Locate the cell with the specified text and output its (x, y) center coordinate. 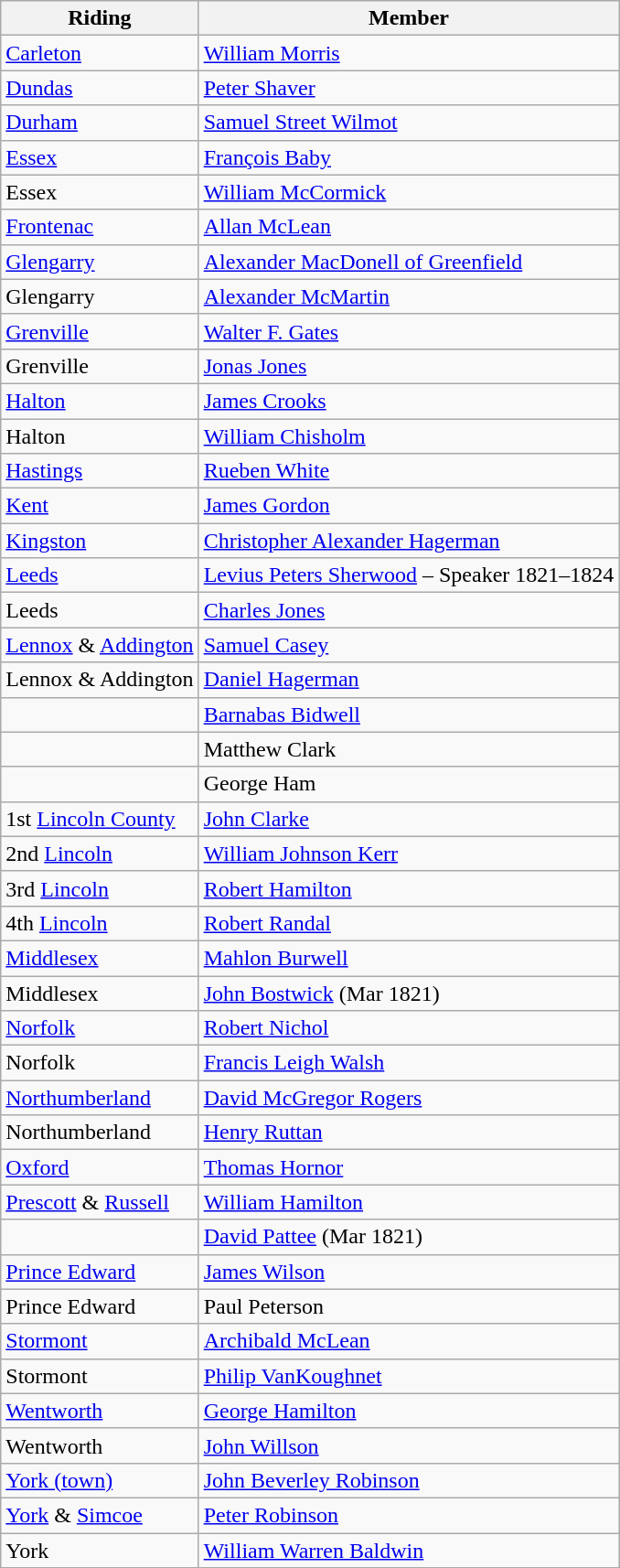
Henry Ruttan (409, 1133)
Jonas Jones (409, 366)
Paul Peterson (409, 1306)
James Wilson (409, 1272)
Carleton (100, 53)
Peter Shaver (409, 88)
Prescott & Russell (100, 1202)
Walter F. Gates (409, 331)
Allan McLean (409, 227)
David Pattee (Mar 1821) (409, 1237)
1st Lincoln County (100, 819)
John Beverley Robinson (409, 1480)
Oxford (100, 1167)
Robert Nichol (409, 1028)
Alexander McMartin (409, 296)
James Crooks (409, 401)
William Warren Baldwin (409, 1551)
Samuel Casey (409, 645)
Francis Leigh Walsh (409, 1063)
Thomas Hornor (409, 1167)
James Gordon (409, 506)
George Ham (409, 784)
Kingston (100, 541)
Charles Jones (409, 610)
Hastings (100, 471)
York (town) (100, 1480)
3rd Lincoln (100, 888)
William McCormick (409, 192)
Levius Peters Sherwood – Speaker 1821–1824 (409, 575)
4th Lincoln (100, 923)
Member (409, 18)
Dundas (100, 88)
Christopher Alexander Hagerman (409, 541)
York (100, 1551)
John Clarke (409, 819)
Frontenac (100, 227)
Peter Robinson (409, 1515)
Robert Hamilton (409, 888)
Alexander MacDonell of Greenfield (409, 262)
William Chisholm (409, 436)
Robert Randal (409, 923)
William Johnson Kerr (409, 854)
Durham (100, 123)
David McGregor Rogers (409, 1098)
Barnabas Bidwell (409, 714)
2nd Lincoln (100, 854)
Matthew Clark (409, 749)
Kent (100, 506)
George Hamilton (409, 1411)
Riding (100, 18)
William Morris (409, 53)
York & Simcoe (100, 1515)
Mahlon Burwell (409, 958)
Rueben White (409, 471)
Archibald McLean (409, 1341)
Samuel Street Wilmot (409, 123)
François Baby (409, 157)
John Willson (409, 1445)
John Bostwick (Mar 1821) (409, 993)
Daniel Hagerman (409, 680)
Philip VanKoughnet (409, 1376)
William Hamilton (409, 1202)
